Return (x, y) of the center of cell containing provided text 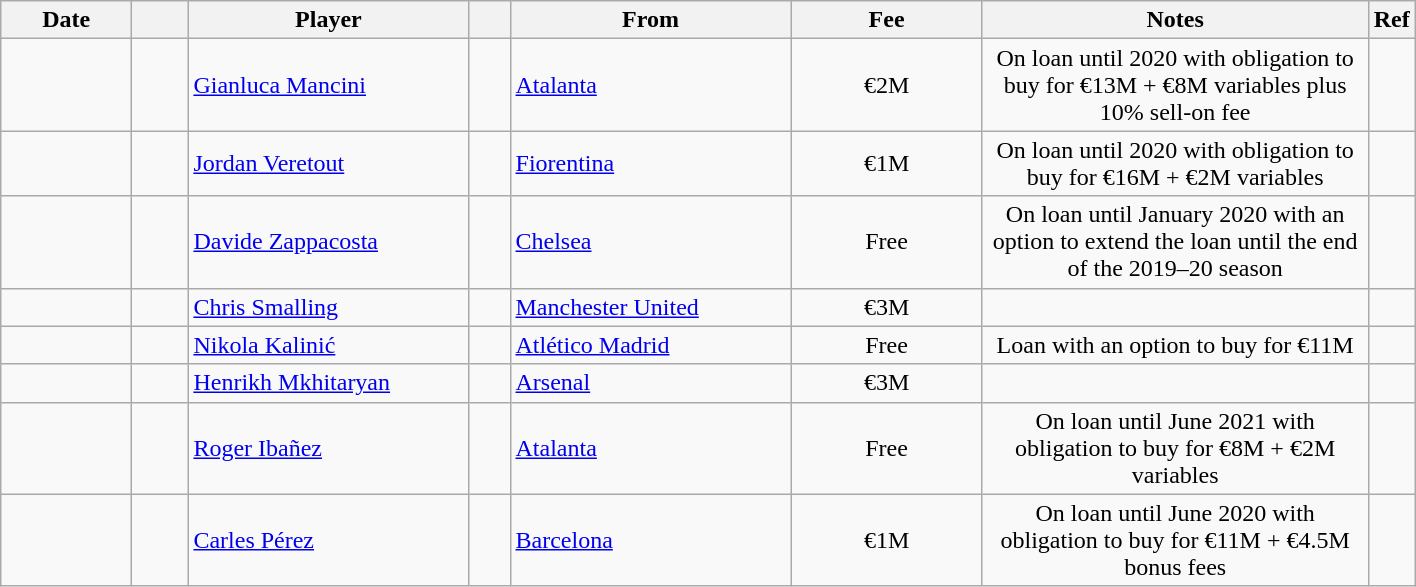
Player (328, 20)
Jordan Veretout (328, 164)
Henrikh Mkhitaryan (328, 383)
Barcelona (650, 540)
On loan until 2020 with obligation to buy for €16M + €2M variables (1175, 164)
On loan until June 2020 with obligation to buy for €11M + €4.5M bonus fees (1175, 540)
Nikola Kalinić (328, 345)
Chris Smalling (328, 307)
On loan until 2020 with obligation to buy for €13M + €8M variables plus 10% sell-on fee (1175, 85)
Chelsea (650, 242)
Carles Pérez (328, 540)
Notes (1175, 20)
Fiorentina (650, 164)
Loan with an option to buy for €11M (1175, 345)
On loan until January 2020 with an option to extend the loan until the end of the 2019–20 season (1175, 242)
Date (66, 20)
Manchester United (650, 307)
Fee (886, 20)
From (650, 20)
Davide Zappacosta (328, 242)
Roger Ibañez (328, 448)
Arsenal (650, 383)
Gianluca Mancini (328, 85)
Ref (1392, 20)
Atlético Madrid (650, 345)
€2M (886, 85)
On loan until June 2021 with obligation to buy for €8M + €2M variables (1175, 448)
